From the cell containing the given text, extract its center point as [X, Y] coordinate. 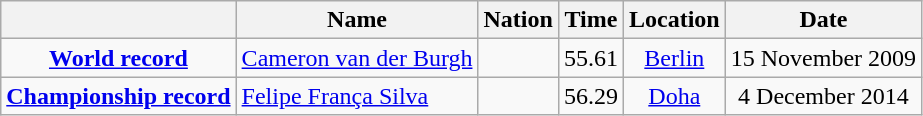
15 November 2009 [823, 58]
World record [118, 58]
Berlin [674, 58]
Felipe França Silva [357, 96]
4 December 2014 [823, 96]
55.61 [590, 58]
56.29 [590, 96]
Name [357, 20]
Time [590, 20]
Location [674, 20]
Date [823, 20]
Nation [518, 20]
Cameron van der Burgh [357, 58]
Doha [674, 96]
Championship record [118, 96]
